Determine the (x, y) coordinate at the center of the cell enclosing the given text.  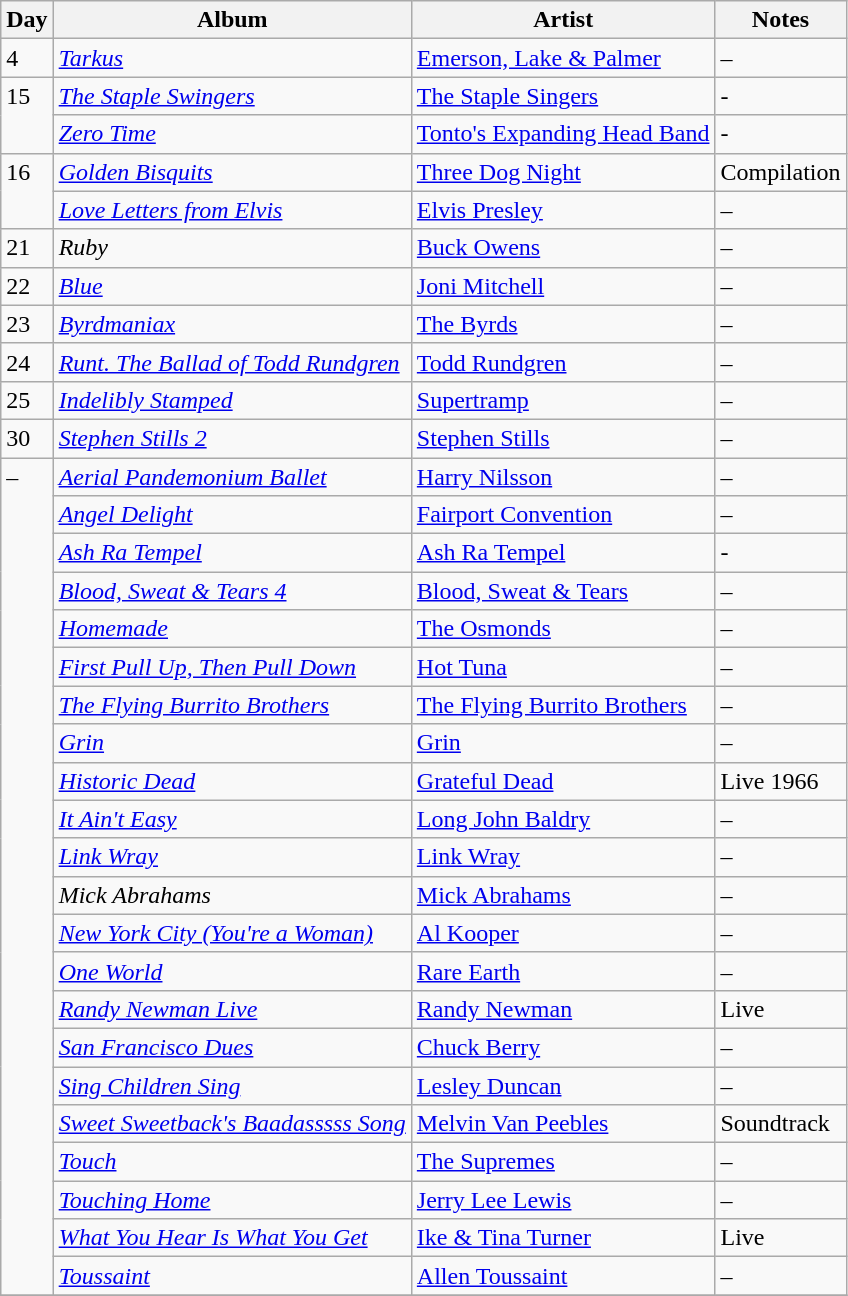
Compilation (780, 172)
The Supremes (563, 1162)
Three Dog Night (563, 172)
New York City (You're a Woman) (232, 933)
Byrdmaniax (232, 324)
Blood, Sweat & Tears (563, 591)
Stephen Stills (563, 438)
Tonto's Expanding Head Band (563, 134)
Historic Dead (232, 781)
4 (27, 58)
Day (27, 20)
One World (232, 971)
Todd Rundgren (563, 362)
Supertramp (563, 400)
What You Hear Is What You Get (232, 1238)
Ike & Tina Turner (563, 1238)
Chuck Berry (563, 1047)
Joni Mitchell (563, 286)
Soundtrack (780, 1124)
Fairport Convention (563, 515)
Randy Newman Live (232, 1009)
The Staple Singers (563, 96)
Melvin Van Peebles (563, 1124)
Rare Earth (563, 971)
The Byrds (563, 324)
23 (27, 324)
Love Letters from Elvis (232, 210)
24 (27, 362)
Indelibly Stamped (232, 400)
Aerial Pandemonium Ballet (232, 477)
Sweet Sweetback's Baadasssss Song (232, 1124)
15 (27, 115)
Toussaint (232, 1276)
It Ain't Easy (232, 819)
16 (27, 191)
Jerry Lee Lewis (563, 1200)
Randy Newman (563, 1009)
21 (27, 248)
Zero Time (232, 134)
Artist (563, 20)
Harry Nilsson (563, 477)
Hot Tuna (563, 667)
Tarkus (232, 58)
First Pull Up, Then Pull Down (232, 667)
Sing Children Sing (232, 1085)
Emerson, Lake & Palmer (563, 58)
Homemade (232, 629)
30 (27, 438)
Blood, Sweat & Tears 4 (232, 591)
Touch (232, 1162)
Long John Baldry (563, 819)
Golden Bisquits (232, 172)
San Francisco Dues (232, 1047)
Live 1966 (780, 781)
Ruby (232, 248)
The Staple Swingers (232, 96)
Stephen Stills 2 (232, 438)
Blue (232, 286)
Album (232, 20)
22 (27, 286)
Touching Home (232, 1200)
The Osmonds (563, 629)
25 (27, 400)
Allen Toussaint (563, 1276)
Grateful Dead (563, 781)
Notes (780, 20)
Runt. The Ballad of Todd Rundgren (232, 362)
Lesley Duncan (563, 1085)
Buck Owens (563, 248)
Elvis Presley (563, 210)
Al Kooper (563, 933)
Angel Delight (232, 515)
